Locate the cell with the specified text and output its [x, y] center coordinate. 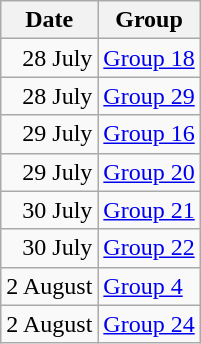
Group 4 [149, 286]
Group 24 [149, 324]
Group 16 [149, 134]
Group [149, 20]
Group 21 [149, 210]
Group 29 [149, 96]
Group 20 [149, 172]
Group 18 [149, 58]
Group 22 [149, 248]
Date [50, 20]
